Determine the [X, Y] coordinate at the center of the cell enclosing the given text.  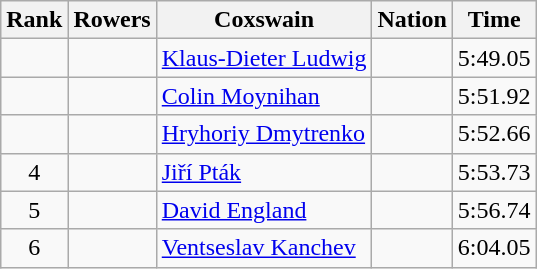
Rowers [112, 20]
Coxswain [264, 20]
6:04.05 [494, 248]
David England [264, 210]
5:53.73 [494, 172]
5:49.05 [494, 58]
Ventseslav Kanchev [264, 248]
Time [494, 20]
5 [34, 210]
Klaus-Dieter Ludwig [264, 58]
6 [34, 248]
Nation [412, 20]
Jiří Pták [264, 172]
4 [34, 172]
5:56.74 [494, 210]
5:52.66 [494, 134]
Rank [34, 20]
Hryhoriy Dmytrenko [264, 134]
5:51.92 [494, 96]
Colin Moynihan [264, 96]
